Capture the cell that displays the provided text and extract its [x, y] central coordinate. 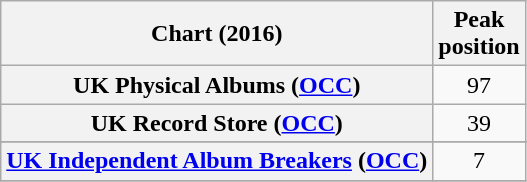
97 [479, 85]
UK Physical Albums (OCC) [217, 85]
Chart (2016) [217, 34]
7 [479, 161]
UK Record Store (OCC) [217, 123]
Peakposition [479, 34]
39 [479, 123]
UK Independent Album Breakers (OCC) [217, 161]
